For the text-containing cell, return its midpoint in (x, y) coordinate format. 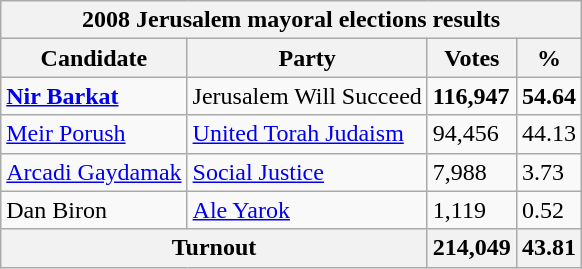
7,988 (472, 172)
Arcadi Gaydamak (94, 172)
Dan Biron (94, 210)
44.13 (548, 134)
43.81 (548, 248)
94,456 (472, 134)
Turnout (214, 248)
Party (307, 58)
Candidate (94, 58)
Meir Porush (94, 134)
116,947 (472, 96)
Social Justice (307, 172)
Nir Barkat (94, 96)
0.52 (548, 210)
3.73 (548, 172)
54.64 (548, 96)
United Torah Judaism (307, 134)
1,119 (472, 210)
214,049 (472, 248)
Votes (472, 58)
Jerusalem Will Succeed (307, 96)
2008 Jerusalem mayoral elections results (292, 20)
Ale Yarok (307, 210)
% (548, 58)
